From the cell containing the given text, extract its center point as (X, Y) coordinate. 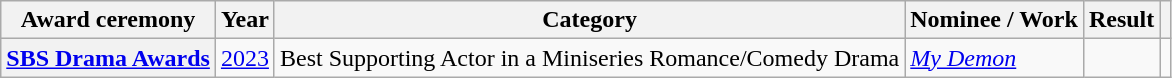
SBS Drama Awards (108, 58)
Best Supporting Actor in a Miniseries Romance/Comedy Drama (589, 58)
Category (589, 20)
2023 (244, 58)
Year (244, 20)
Award ceremony (108, 20)
Result (1121, 20)
Nominee / Work (994, 20)
My Demon (994, 58)
